Return the (X, Y) coordinate for the center point of the cell that contains the specified text.  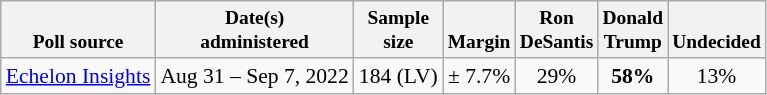
RonDeSantis (556, 30)
13% (717, 76)
Date(s)administered (254, 30)
Echelon Insights (78, 76)
Poll source (78, 30)
58% (633, 76)
Undecided (717, 30)
± 7.7% (479, 76)
184 (LV) (398, 76)
Aug 31 – Sep 7, 2022 (254, 76)
Margin (479, 30)
Samplesize (398, 30)
DonaldTrump (633, 30)
29% (556, 76)
